Return (x, y) of the center of cell containing provided text 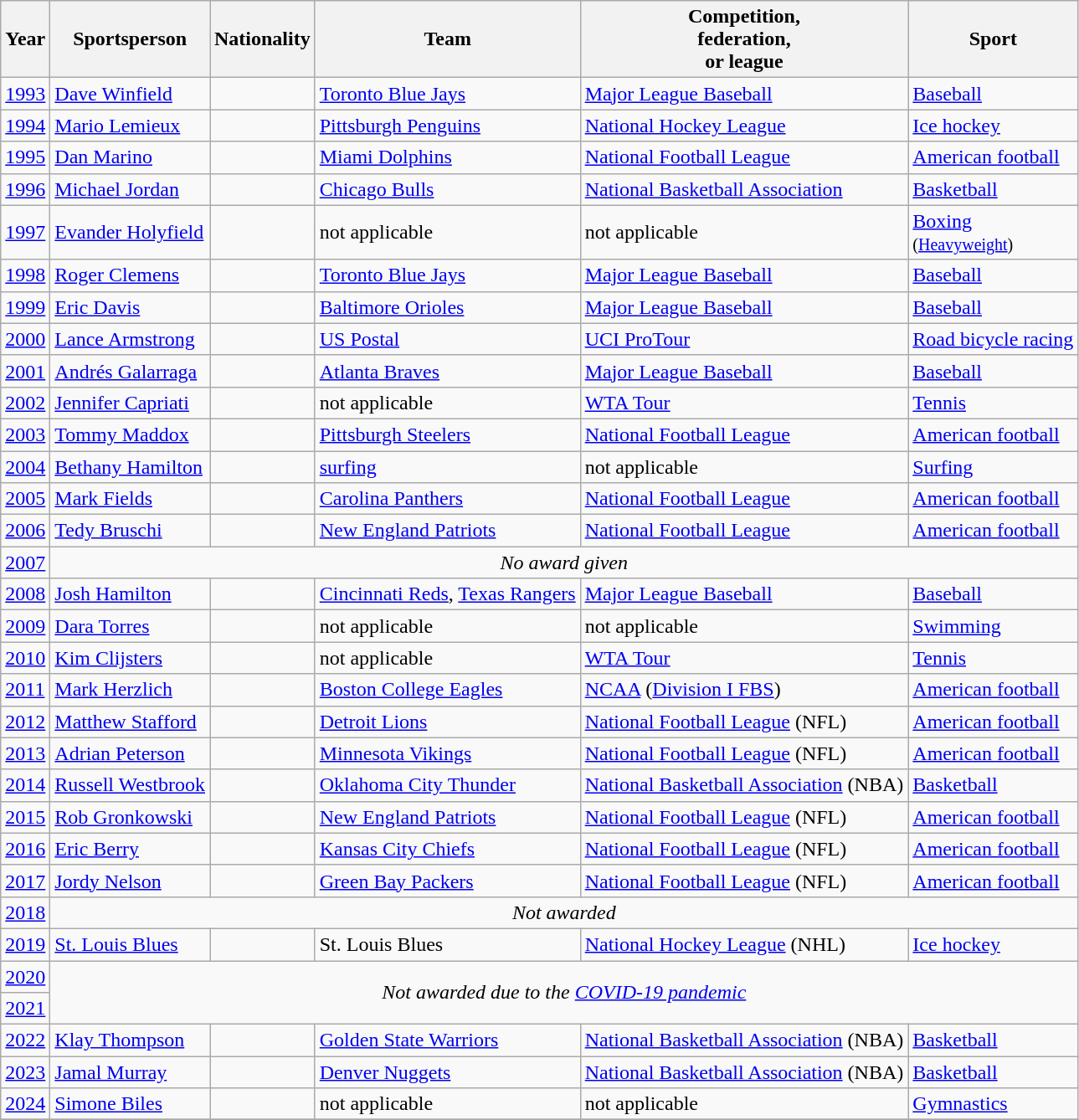
Gymnastics (993, 1104)
2023 (25, 1072)
Road bicycle racing (993, 339)
Josh Hamilton (131, 594)
Detroit Lions (447, 722)
2024 (25, 1104)
2011 (25, 690)
Not awarded due to the COVID-19 pandemic (564, 993)
Jennifer Capriati (131, 403)
Eric Davis (131, 307)
Green Bay Packers (447, 881)
No award given (564, 563)
Competition,federation,or league (744, 39)
Kim Clijsters (131, 658)
surfing (447, 466)
2021 (25, 1009)
Miami Dolphins (447, 157)
Carolina Panthers (447, 499)
1999 (25, 307)
Dara Torres (131, 626)
2007 (25, 563)
2004 (25, 466)
National Hockey League (744, 126)
1994 (25, 126)
Kansas City Chiefs (447, 849)
Dave Winfield (131, 94)
NCAA (Division I FBS) (744, 690)
Sportsperson (131, 39)
Dan Marino (131, 157)
Sport (993, 39)
Eric Berry (131, 849)
2016 (25, 849)
Bethany Hamilton (131, 466)
Cincinnati Reds, Texas Rangers (447, 594)
2020 (25, 977)
National Hockey League (NHL) (744, 944)
2001 (25, 371)
Minnesota Vikings (447, 753)
National Basketball Association (744, 189)
Mark Herzlich (131, 690)
2010 (25, 658)
2003 (25, 434)
Oklahoma City Thunder (447, 785)
Jamal Murray (131, 1072)
1997 (25, 233)
1993 (25, 94)
Surfing (993, 466)
Boston College Eagles (447, 690)
Pittsburgh Steelers (447, 434)
Mark Fields (131, 499)
Jordy Nelson (131, 881)
Swimming (993, 626)
Klay Thompson (131, 1040)
2009 (25, 626)
Roger Clemens (131, 275)
Simone Biles (131, 1104)
1996 (25, 189)
1998 (25, 275)
Andrés Galarraga (131, 371)
1995 (25, 157)
Matthew Stafford (131, 722)
2018 (25, 912)
US Postal (447, 339)
Baltimore Orioles (447, 307)
2002 (25, 403)
2006 (25, 531)
Chicago Bulls (447, 189)
2008 (25, 594)
Tedy Bruschi (131, 531)
Atlanta Braves (447, 371)
2012 (25, 722)
Russell Westbrook (131, 785)
2013 (25, 753)
UCI ProTour (744, 339)
2019 (25, 944)
Lance Armstrong (131, 339)
Nationality (262, 39)
2014 (25, 785)
Year (25, 39)
2000 (25, 339)
Evander Holyfield (131, 233)
Pittsburgh Penguins (447, 126)
Denver Nuggets (447, 1072)
2022 (25, 1040)
Adrian Peterson (131, 753)
Not awarded (564, 912)
2005 (25, 499)
Mario Lemieux (131, 126)
Golden State Warriors (447, 1040)
Boxing(Heavyweight) (993, 233)
Rob Gronkowski (131, 817)
2017 (25, 881)
Team (447, 39)
Michael Jordan (131, 189)
2015 (25, 817)
Tommy Maddox (131, 434)
